Locate the cell with the specified text and output its (x, y) center coordinate. 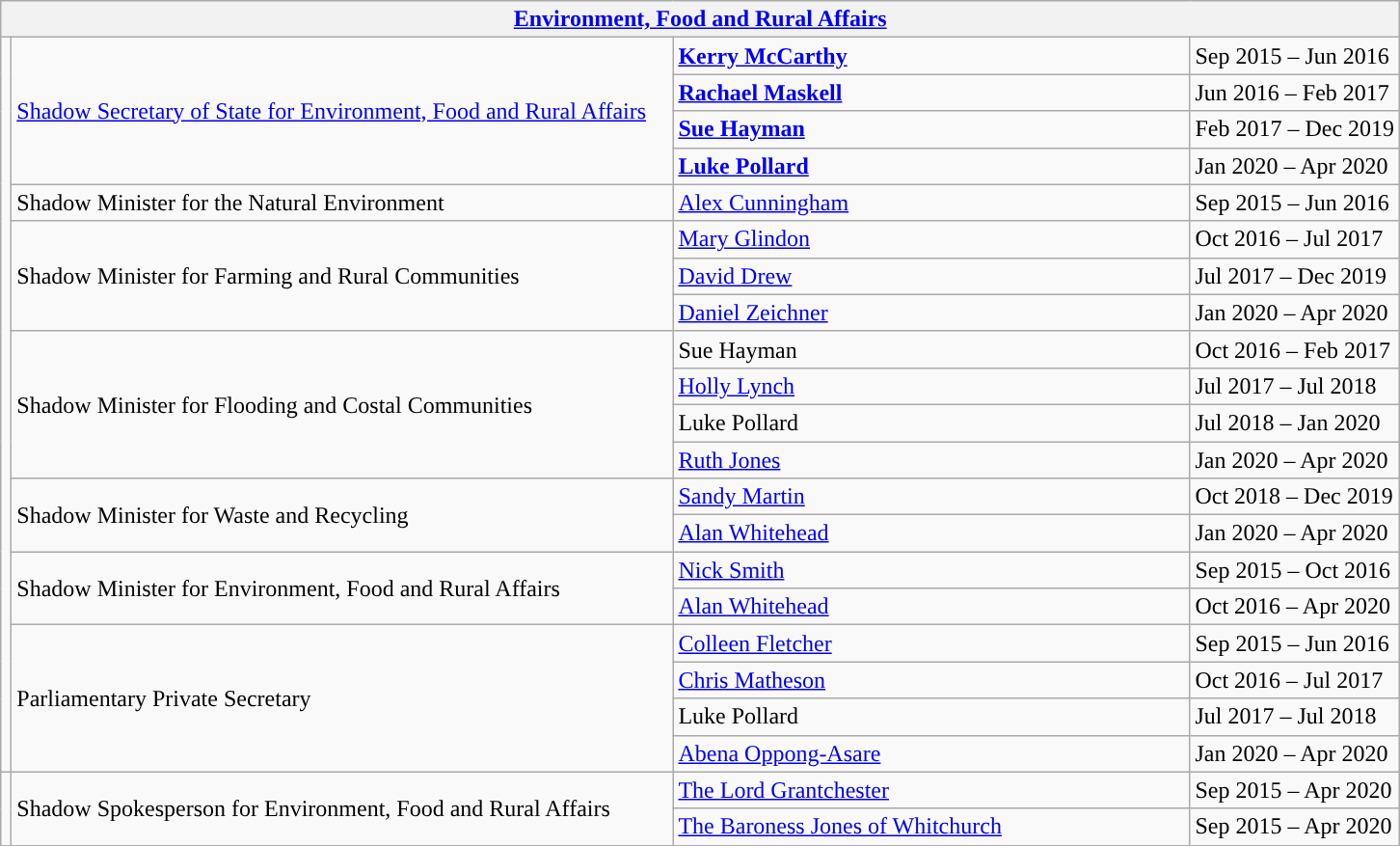
Chris Matheson (931, 680)
Feb 2017 – Dec 2019 (1295, 129)
Kerry McCarthy (931, 56)
Nick Smith (931, 570)
Shadow Secretary of State for Environment, Food and Rural Affairs (342, 111)
Mary Glindon (931, 239)
Parliamentary Private Secretary (342, 698)
Abena Oppong-Asare (931, 753)
Oct 2016 – Apr 2020 (1295, 607)
Holly Lynch (931, 386)
Sep 2015 – Oct 2016 (1295, 570)
Jul 2018 – Jan 2020 (1295, 423)
Shadow Minister for Environment, Food and Rural Affairs (342, 588)
Jul 2017 – Dec 2019 (1295, 276)
Environment, Food and Rural Affairs (700, 19)
Colleen Fletcher (931, 643)
Shadow Minister for Farming and Rural Communities (342, 276)
Oct 2018 – Dec 2019 (1295, 497)
Ruth Jones (931, 460)
Rachael Maskell (931, 93)
Oct 2016 – Feb 2017 (1295, 349)
Shadow Minister for the Natural Environment (342, 203)
Sandy Martin (931, 497)
Jun 2016 – Feb 2017 (1295, 93)
Alex Cunningham (931, 203)
The Lord Grantchester (931, 790)
Daniel Zeichner (931, 313)
Shadow Minister for Flooding and Costal Communities (342, 404)
The Baroness Jones of Whitchurch (931, 827)
David Drew (931, 276)
Shadow Minister for Waste and Recycling (342, 515)
Shadow Spokesperson for Environment, Food and Rural Affairs (342, 808)
